Capture the cell that displays the provided text and extract its [X, Y] central coordinate. 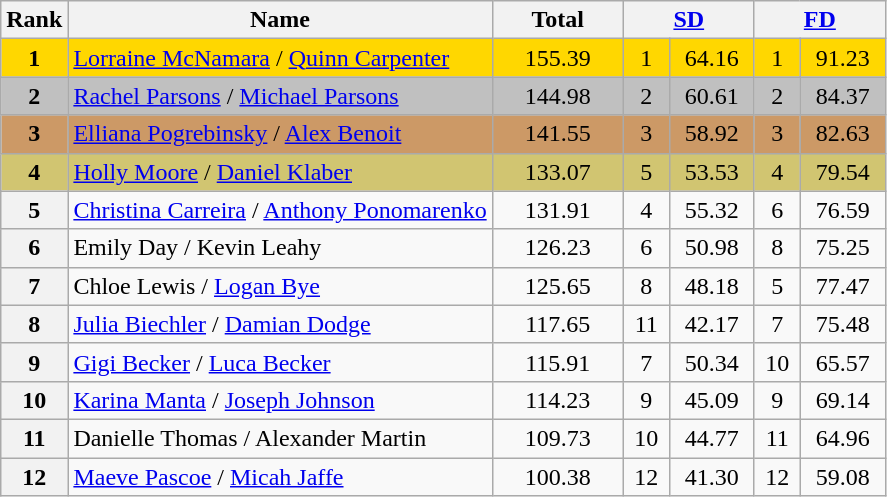
60.61 [712, 96]
Danielle Thomas / Alexander Martin [280, 438]
50.98 [712, 248]
144.98 [558, 96]
42.17 [712, 324]
84.37 [842, 96]
58.92 [712, 134]
114.23 [558, 400]
131.91 [558, 210]
76.59 [842, 210]
Name [280, 20]
44.77 [712, 438]
75.48 [842, 324]
117.65 [558, 324]
53.53 [712, 172]
155.39 [558, 58]
100.38 [558, 477]
65.57 [842, 362]
Christina Carreira / Anthony Ponomarenko [280, 210]
Rachel Parsons / Michael Parsons [280, 96]
Lorraine McNamara / Quinn Carpenter [280, 58]
48.18 [712, 286]
41.30 [712, 477]
Karina Manta / Joseph Johnson [280, 400]
125.65 [558, 286]
Gigi Becker / Luca Becker [280, 362]
SD [688, 20]
50.34 [712, 362]
59.08 [842, 477]
45.09 [712, 400]
75.25 [842, 248]
Maeve Pascoe / Micah Jaffe [280, 477]
FD [820, 20]
91.23 [842, 58]
Julia Biechler / Damian Dodge [280, 324]
69.14 [842, 400]
64.16 [712, 58]
126.23 [558, 248]
Total [558, 20]
Chloe Lewis / Logan Bye [280, 286]
109.73 [558, 438]
82.63 [842, 134]
Rank [34, 20]
64.96 [842, 438]
Emily Day / Kevin Leahy [280, 248]
133.07 [558, 172]
Elliana Pogrebinsky / Alex Benoit [280, 134]
55.32 [712, 210]
79.54 [842, 172]
115.91 [558, 362]
77.47 [842, 286]
141.55 [558, 134]
Holly Moore / Daniel Klaber [280, 172]
